Return the (X, Y) coordinate for the center point of the cell that contains the specified text.  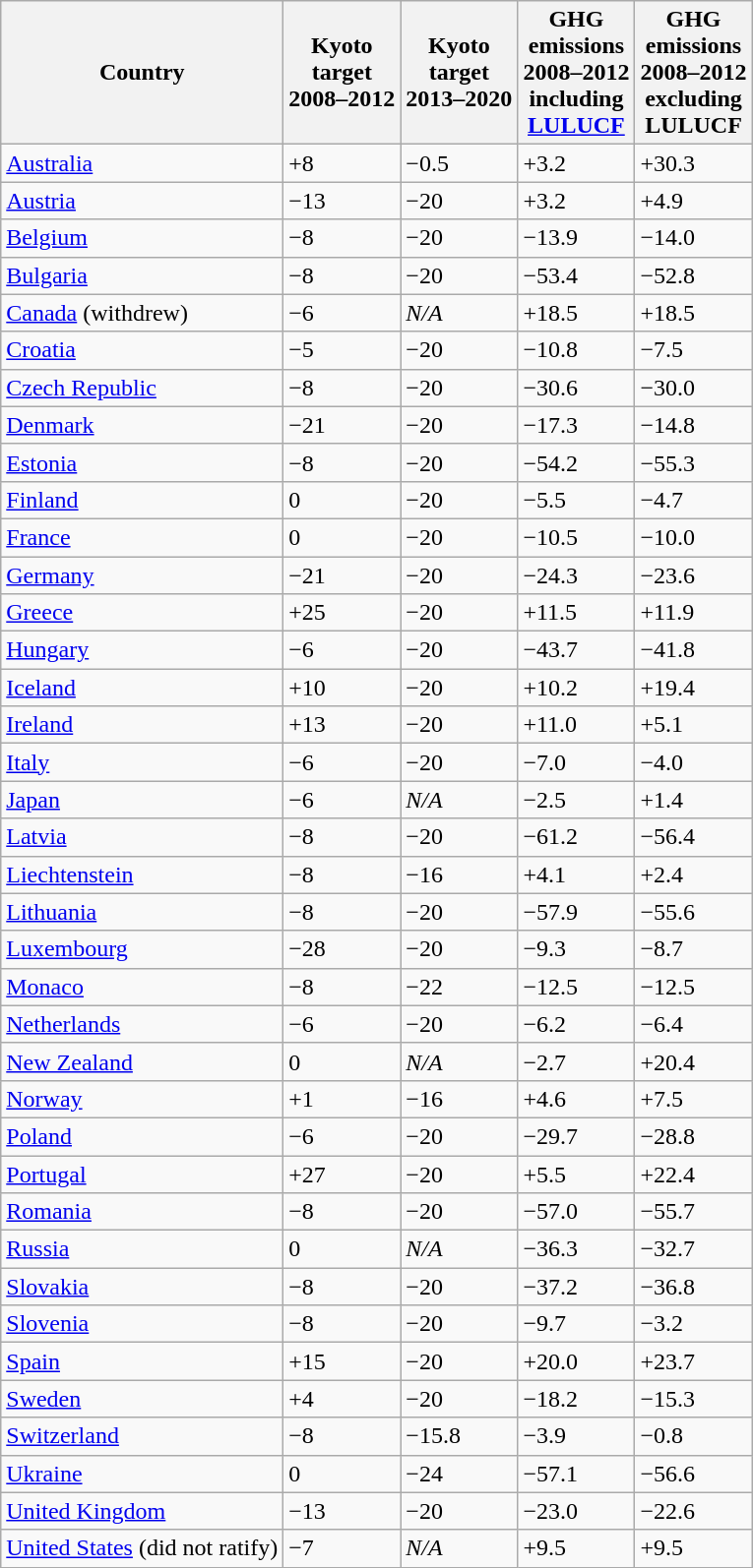
+4.9 (693, 201)
−41.8 (693, 650)
+4 (343, 1399)
−24.3 (577, 575)
New Zealand (142, 1061)
Switzerland (142, 1436)
−6.4 (693, 1024)
GHGemissions2008–2012includingLULUCF (577, 73)
+27 (343, 1174)
−5.5 (577, 500)
−30.0 (693, 388)
Ireland (142, 725)
+11.5 (577, 613)
+11.9 (693, 613)
France (142, 537)
Belgium (142, 238)
Spain (142, 1361)
Luxembourg (142, 949)
−3.9 (577, 1436)
Kyototarget2013–2020 (459, 73)
−36.3 (577, 1249)
+11.0 (577, 725)
+5.5 (577, 1174)
Estonia (142, 462)
−43.7 (577, 650)
Czech Republic (142, 388)
−29.7 (577, 1136)
−14.8 (693, 425)
−28.8 (693, 1136)
−7.5 (693, 350)
+1.4 (693, 800)
−54.2 (577, 462)
−15.8 (459, 1436)
+23.7 (693, 1361)
−56.4 (693, 837)
−61.2 (577, 837)
−36.8 (693, 1287)
+25 (343, 613)
−0.8 (693, 1436)
−5 (343, 350)
−57.0 (577, 1212)
−55.3 (693, 462)
−10.0 (693, 537)
+10 (343, 688)
−22 (459, 987)
+22.4 (693, 1174)
Ukraine (142, 1474)
Denmark (142, 425)
−0.5 (459, 163)
United Kingdom (142, 1511)
Italy (142, 762)
−9.3 (577, 949)
Poland (142, 1136)
Lithuania (142, 912)
Latvia (142, 837)
−57.9 (577, 912)
−2.7 (577, 1061)
−30.6 (577, 388)
−9.7 (577, 1324)
−14.0 (693, 238)
Sweden (142, 1399)
−7 (343, 1548)
−23.6 (693, 575)
−15.3 (693, 1399)
+8 (343, 163)
−18.2 (577, 1399)
Russia (142, 1249)
−55.6 (693, 912)
−32.7 (693, 1249)
GHGemissions2008–2012excludingLULUCF (693, 73)
United States (did not ratify) (142, 1548)
+13 (343, 725)
−3.2 (693, 1324)
Liechtenstein (142, 874)
Canada (withdrew) (142, 313)
−4.0 (693, 762)
−10.5 (577, 537)
+15 (343, 1361)
Kyototarget2008–2012 (343, 73)
Iceland (142, 688)
−53.4 (577, 275)
+2.4 (693, 874)
−23.0 (577, 1511)
−10.8 (577, 350)
+20.4 (693, 1061)
−55.7 (693, 1212)
Austria (142, 201)
+5.1 (693, 725)
−37.2 (577, 1287)
−4.7 (693, 500)
+7.5 (693, 1099)
Romania (142, 1212)
Greece (142, 613)
Monaco (142, 987)
Finland (142, 500)
Norway (142, 1099)
Germany (142, 575)
−6.2 (577, 1024)
−52.8 (693, 275)
+4.6 (577, 1099)
−22.6 (693, 1511)
+19.4 (693, 688)
Country (142, 73)
−28 (343, 949)
−2.5 (577, 800)
Portugal (142, 1174)
Hungary (142, 650)
Slovakia (142, 1287)
Bulgaria (142, 275)
Croatia (142, 350)
Australia (142, 163)
−8.7 (693, 949)
−24 (459, 1474)
−7.0 (577, 762)
Slovenia (142, 1324)
−17.3 (577, 425)
+30.3 (693, 163)
+10.2 (577, 688)
−56.6 (693, 1474)
+20.0 (577, 1361)
+1 (343, 1099)
Japan (142, 800)
−57.1 (577, 1474)
+4.1 (577, 874)
Netherlands (142, 1024)
−13.9 (577, 238)
